Identify which cell holds the provided text, then report its (x, y) central coordinate. 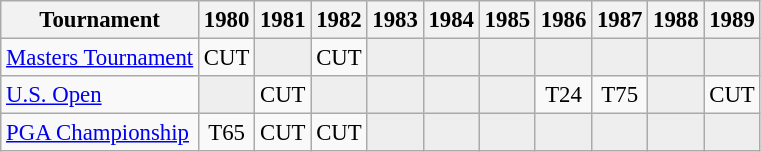
1980 (227, 20)
U.S. Open (100, 95)
1982 (339, 20)
T24 (563, 95)
1988 (676, 20)
1989 (732, 20)
T65 (227, 133)
Tournament (100, 20)
Masters Tournament (100, 58)
1987 (620, 20)
1986 (563, 20)
1981 (283, 20)
1985 (507, 20)
T75 (620, 95)
1984 (451, 20)
1983 (395, 20)
PGA Championship (100, 133)
